Capture the cell that displays the provided text and extract its (X, Y) central coordinate. 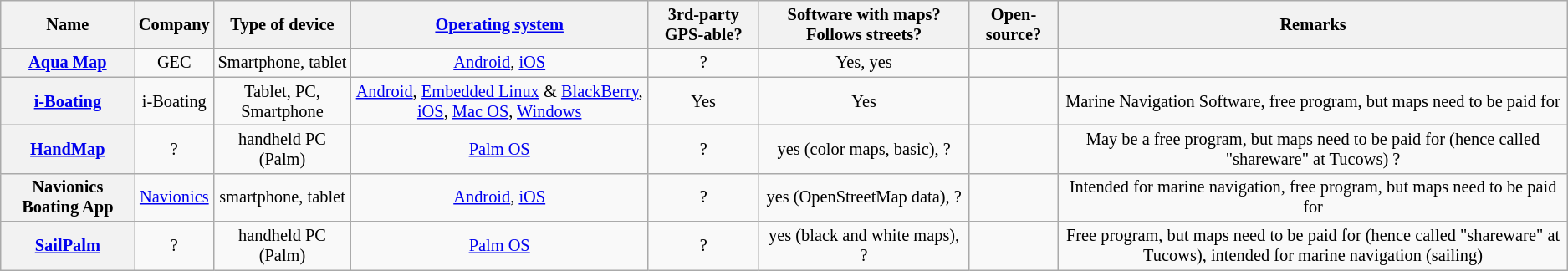
Aqua Map (68, 63)
Operating system (499, 24)
Tablet, PC, Smartphone (283, 101)
yes (color maps, basic), ? (863, 149)
Intended for marine navigation, free program, but maps need to be paid for (1313, 197)
Navionics Boating App (68, 197)
yes (OpenStreetMap data), ? (863, 197)
GEC (174, 63)
smartphone, tablet (283, 197)
yes (black and white maps), ? (863, 246)
May be a free program, but maps need to be paid for (hence called "shareware" at Tucows) ? (1313, 149)
Marine Navigation Software, free program, but maps need to be paid for (1313, 101)
Open-source? (1014, 24)
Yes, yes (863, 63)
Remarks (1313, 24)
3rd-party GPS-able? (703, 24)
Android, Embedded Linux & BlackBerry, iOS, Mac OS, Windows (499, 101)
Navionics (174, 197)
Name (68, 24)
Software with maps? Follows streets? (863, 24)
Company (174, 24)
SailPalm (68, 246)
Free program, but maps need to be paid for (hence called "shareware" at Tucows), intended for marine navigation (sailing) (1313, 246)
Smartphone, tablet (283, 63)
HandMap (68, 149)
Type of device (283, 24)
